Capture the cell that displays the provided text and extract its (x, y) central coordinate. 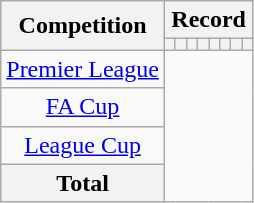
Record (208, 20)
FA Cup (83, 107)
Competition (83, 26)
League Cup (83, 145)
Premier League (83, 69)
Total (83, 183)
